Find where the given text appears and provide that cell's center as (X, Y) coordinate. 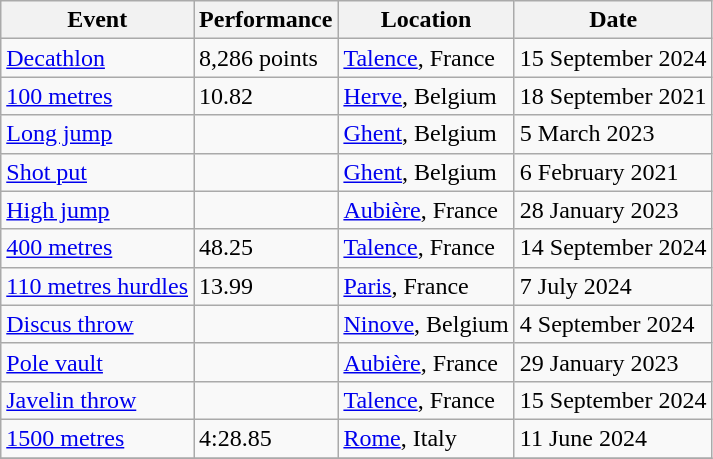
Date (613, 20)
11 June 2024 (613, 438)
5 March 2023 (613, 134)
Discus throw (98, 324)
Long jump (98, 134)
Shot put (98, 172)
400 metres (98, 248)
Ninove, Belgium (426, 324)
Herve, Belgium (426, 96)
6 February 2021 (613, 172)
Decathlon (98, 58)
28 January 2023 (613, 210)
100 metres (98, 96)
Javelin throw (98, 400)
14 September 2024 (613, 248)
High jump (98, 210)
8,286 points (266, 58)
4 September 2024 (613, 324)
10.82 (266, 96)
110 metres hurdles (98, 286)
1500 metres (98, 438)
Location (426, 20)
Pole vault (98, 362)
Rome, Italy (426, 438)
Performance (266, 20)
18 September 2021 (613, 96)
13.99 (266, 286)
Event (98, 20)
Paris, France (426, 286)
4:28.85 (266, 438)
29 January 2023 (613, 362)
48.25 (266, 248)
7 July 2024 (613, 286)
